Detect which cell encompasses the target text, then output its [X, Y] center coordinate. 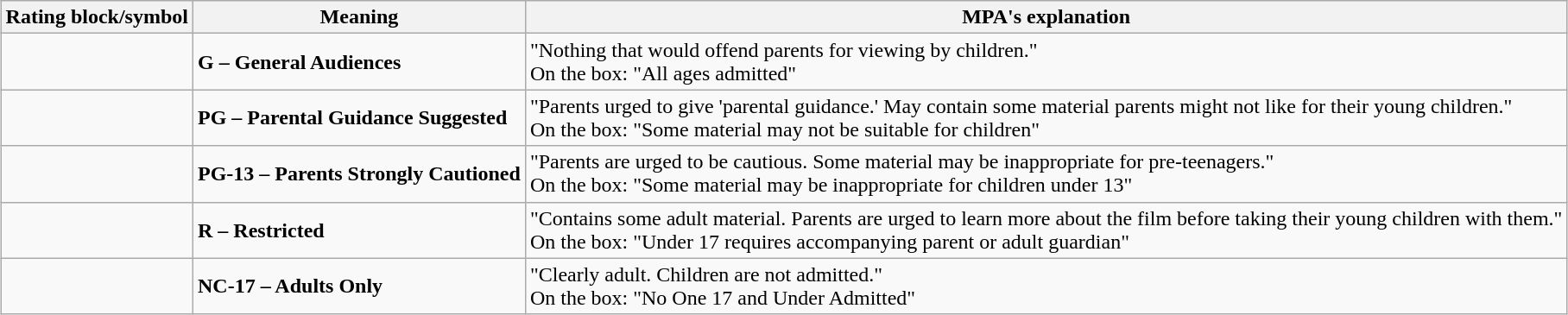
MPA's explanation [1046, 17]
"Nothing that would offend parents for viewing by children."On the box: "All ages admitted" [1046, 62]
Meaning [359, 17]
Rating block/symbol [97, 17]
NC-17 – Adults Only [359, 287]
"Clearly adult. Children are not admitted."On the box: "No One 17 and Under Admitted" [1046, 287]
PG – Parental Guidance Suggested [359, 117]
G – General Audiences [359, 62]
PG-13 – Parents Strongly Cautioned [359, 174]
R – Restricted [359, 230]
